Identify which cell holds the provided text, then report its [x, y] central coordinate. 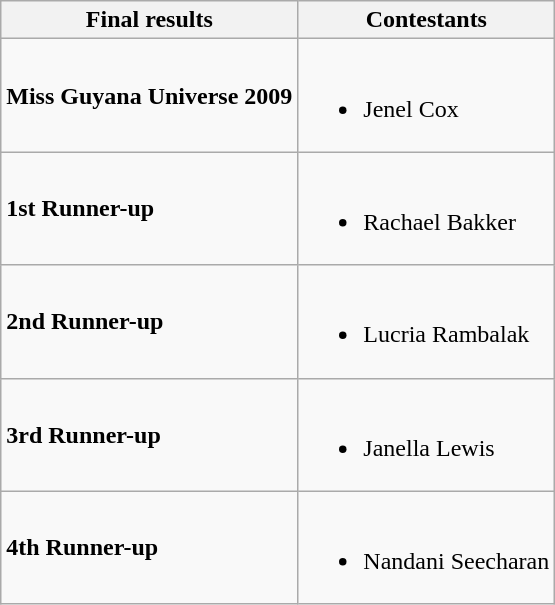
4th Runner-up [150, 548]
3rd Runner-up [150, 434]
Contestants [426, 20]
Jenel Cox [426, 96]
Lucria Rambalak [426, 322]
Janella Lewis [426, 434]
Final results [150, 20]
Miss Guyana Universe 2009 [150, 96]
Nandani Seecharan [426, 548]
1st Runner-up [150, 208]
Rachael Bakker [426, 208]
2nd Runner-up [150, 322]
